Detect which cell encompasses the target text, then output its (x, y) center coordinate. 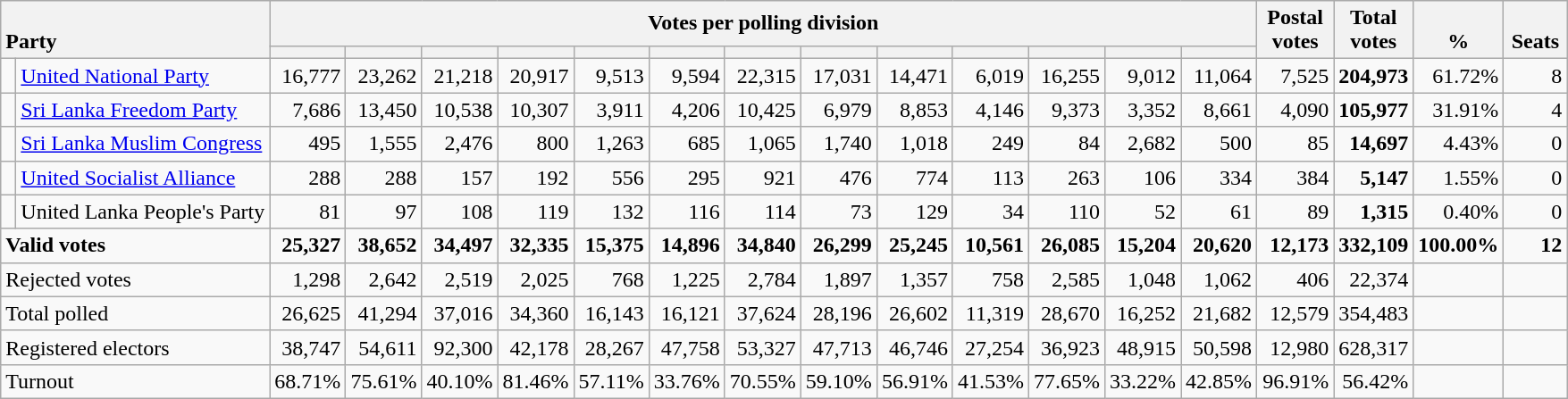
7,525 (1295, 76)
34,840 (763, 245)
10,425 (763, 110)
1.55% (1458, 178)
9,373 (1067, 110)
3,352 (1144, 110)
16,252 (1144, 313)
8 (1535, 76)
113 (990, 178)
81 (307, 212)
495 (307, 144)
26,625 (307, 313)
5,147 (1374, 178)
14,697 (1374, 144)
Seats (1535, 30)
1,555 (384, 144)
556 (611, 178)
384 (1295, 178)
37,016 (459, 313)
34,497 (459, 245)
4,090 (1295, 110)
16,121 (686, 313)
26,602 (915, 313)
Sri Lanka Muslim Congress (143, 144)
6,979 (838, 110)
106 (1144, 178)
Total votes (1374, 30)
110 (1067, 212)
116 (686, 212)
406 (1295, 279)
2,642 (384, 279)
12 (1535, 245)
% (1458, 30)
9,513 (611, 76)
92,300 (459, 347)
132 (611, 212)
73 (838, 212)
12,579 (1295, 313)
758 (990, 279)
1,315 (1374, 212)
157 (459, 178)
1,225 (686, 279)
Registered electors (136, 347)
4,146 (990, 110)
6,019 (990, 76)
10,307 (536, 110)
Postalvotes (1295, 30)
42.85% (1219, 381)
334 (1219, 178)
68.71% (307, 381)
20,917 (536, 76)
4,206 (686, 110)
96.91% (1295, 381)
47,713 (838, 347)
89 (1295, 212)
25,245 (915, 245)
Valid votes (136, 245)
52 (1144, 212)
33.22% (1144, 381)
332,109 (1374, 245)
Party (136, 30)
34 (990, 212)
United National Party (143, 76)
36,923 (1067, 347)
84 (1067, 144)
8,661 (1219, 110)
United Lanka People's Party (143, 212)
Sri Lanka Freedom Party (143, 110)
10,561 (990, 245)
31.91% (1458, 110)
57.11% (611, 381)
9,594 (686, 76)
1,357 (915, 279)
11,064 (1219, 76)
204,973 (1374, 76)
3,911 (611, 110)
61 (1219, 212)
114 (763, 212)
1,298 (307, 279)
50,598 (1219, 347)
2,682 (1144, 144)
4 (1535, 110)
2,025 (536, 279)
8,853 (915, 110)
1,263 (611, 144)
12,173 (1295, 245)
2,585 (1067, 279)
26,085 (1067, 245)
13,450 (384, 110)
34,360 (536, 313)
Total polled (136, 313)
37,624 (763, 313)
500 (1219, 144)
263 (1067, 178)
4.43% (1458, 144)
17,031 (838, 76)
21,682 (1219, 313)
26,299 (838, 245)
20,620 (1219, 245)
38,747 (307, 347)
108 (459, 212)
United Socialist Alliance (143, 178)
61.72% (1458, 76)
129 (915, 212)
70.55% (763, 381)
56.91% (915, 381)
100.00% (1458, 245)
Rejected votes (136, 279)
1,062 (1219, 279)
75.61% (384, 381)
27,254 (990, 347)
56.42% (1374, 381)
12,980 (1295, 347)
41.53% (990, 381)
32,335 (536, 245)
1,065 (763, 144)
685 (686, 144)
476 (838, 178)
1,048 (1144, 279)
40.10% (459, 381)
14,471 (915, 76)
1,740 (838, 144)
119 (536, 212)
15,375 (611, 245)
2,476 (459, 144)
22,315 (763, 76)
16,777 (307, 76)
81.46% (536, 381)
77.65% (1067, 381)
2,784 (763, 279)
16,255 (1067, 76)
21,218 (459, 76)
800 (536, 144)
53,327 (763, 347)
42,178 (536, 347)
921 (763, 178)
354,483 (1374, 313)
1,018 (915, 144)
768 (611, 279)
105,977 (1374, 110)
7,686 (307, 110)
2,519 (459, 279)
85 (1295, 144)
Turnout (136, 381)
38,652 (384, 245)
41,294 (384, 313)
54,611 (384, 347)
97 (384, 212)
1,897 (838, 279)
295 (686, 178)
23,262 (384, 76)
46,746 (915, 347)
192 (536, 178)
22,374 (1374, 279)
48,915 (1144, 347)
10,538 (459, 110)
28,196 (838, 313)
249 (990, 144)
33.76% (686, 381)
628,317 (1374, 347)
16,143 (611, 313)
25,327 (307, 245)
0.40% (1458, 212)
59.10% (838, 381)
14,896 (686, 245)
Votes per polling division (763, 23)
11,319 (990, 313)
15,204 (1144, 245)
47,758 (686, 347)
9,012 (1144, 76)
28,267 (611, 347)
774 (915, 178)
28,670 (1067, 313)
